Determine the [x, y] coordinate at the center of the cell enclosing the given text.  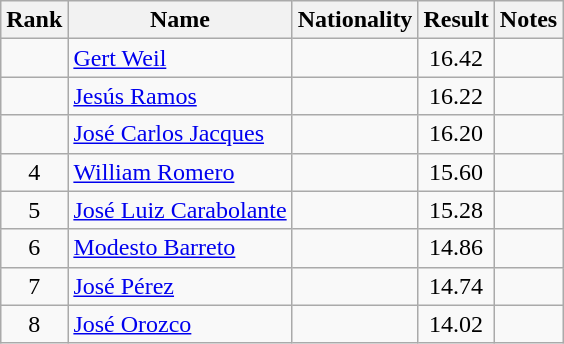
Modesto Barreto [180, 248]
6 [34, 248]
Jesús Ramos [180, 96]
7 [34, 286]
William Romero [180, 172]
Name [180, 20]
16.20 [456, 134]
15.60 [456, 172]
8 [34, 324]
Gert Weil [180, 58]
José Carlos Jacques [180, 134]
José Orozco [180, 324]
14.74 [456, 286]
15.28 [456, 210]
José Pérez [180, 286]
Rank [34, 20]
5 [34, 210]
16.42 [456, 58]
Nationality [355, 20]
4 [34, 172]
14.02 [456, 324]
14.86 [456, 248]
José Luiz Carabolante [180, 210]
Notes [528, 20]
Result [456, 20]
16.22 [456, 96]
